Capture the cell that displays the provided text and extract its [x, y] central coordinate. 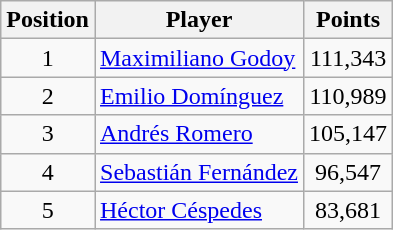
Player [198, 20]
Héctor Céspedes [198, 210]
Maximiliano Godoy [198, 58]
Sebastián Fernández [198, 172]
3 [48, 134]
110,989 [348, 96]
Emilio Domínguez [198, 96]
83,681 [348, 210]
2 [48, 96]
1 [48, 58]
Position [48, 20]
96,547 [348, 172]
5 [48, 210]
4 [48, 172]
Points [348, 20]
111,343 [348, 58]
105,147 [348, 134]
Andrés Romero [198, 134]
